Return [x, y] of the center of cell containing provided text 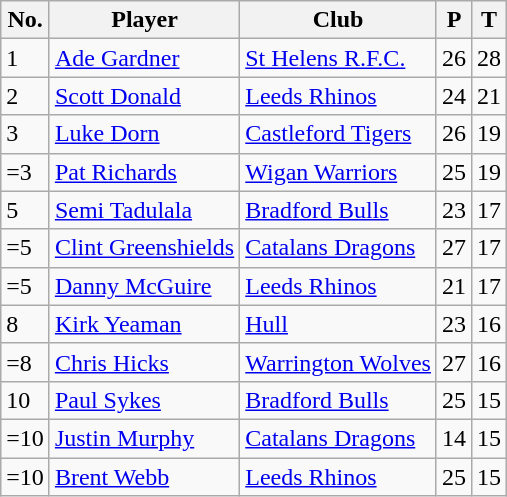
Kirk Yeaman [144, 324]
Scott Donald [144, 96]
8 [26, 324]
Warrington Wolves [338, 362]
Paul Sykes [144, 400]
Danny McGuire [144, 286]
Justin Murphy [144, 438]
Hull [338, 324]
14 [454, 438]
1 [26, 58]
Chris Hicks [144, 362]
Wigan Warriors [338, 172]
28 [490, 58]
Club [338, 20]
24 [454, 96]
St Helens R.F.C. [338, 58]
Luke Dorn [144, 134]
Brent Webb [144, 477]
Player [144, 20]
Castleford Tigers [338, 134]
Semi Tadulala [144, 210]
=3 [26, 172]
10 [26, 400]
Ade Gardner [144, 58]
=8 [26, 362]
No. [26, 20]
3 [26, 134]
2 [26, 96]
T [490, 20]
Clint Greenshields [144, 248]
P [454, 20]
Pat Richards [144, 172]
5 [26, 210]
